For the text-containing cell, return its midpoint in (x, y) coordinate format. 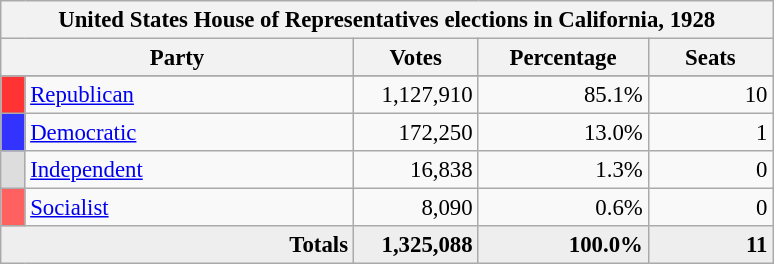
Party (178, 58)
1,325,088 (416, 245)
0.6% (563, 208)
Percentage (563, 58)
10 (710, 95)
172,250 (416, 133)
1,127,910 (416, 95)
Totals (178, 245)
1.3% (563, 170)
Seats (710, 58)
8,090 (416, 208)
16,838 (416, 170)
Socialist (189, 208)
11 (710, 245)
100.0% (563, 245)
1 (710, 133)
Democratic (189, 133)
Votes (416, 58)
85.1% (563, 95)
13.0% (563, 133)
United States House of Representatives elections in California, 1928 (387, 20)
Independent (189, 170)
Republican (189, 95)
